Extract the [X, Y] coordinate from the center of the cell holding the provided text.  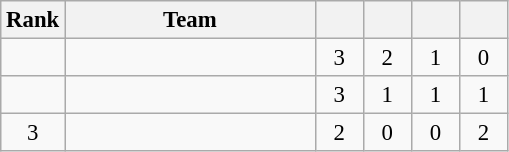
Team [190, 20]
Rank [33, 20]
